Return the (x, y) coordinate for the center point of the cell that contains the specified text.  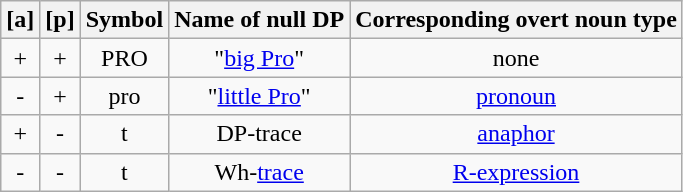
pro (124, 96)
[a] (20, 20)
"little Pro" (260, 96)
R-expression (516, 172)
Corresponding overt noun type (516, 20)
PRO (124, 58)
"big Pro" (260, 58)
Symbol (124, 20)
DP-trace (260, 134)
none (516, 58)
pronoun (516, 96)
Wh-trace (260, 172)
anaphor (516, 134)
Name of null DP (260, 20)
[p] (60, 20)
